For the text-containing cell, return its midpoint in [X, Y] coordinate format. 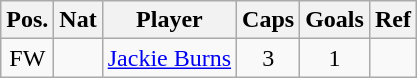
Nat [78, 20]
FW [28, 58]
Caps [268, 20]
Jackie Burns [169, 58]
Pos. [28, 20]
3 [268, 58]
1 [335, 58]
Goals [335, 20]
Ref [392, 20]
Player [169, 20]
